Output the (X, Y) coordinate of the center of the cell containing the given text.  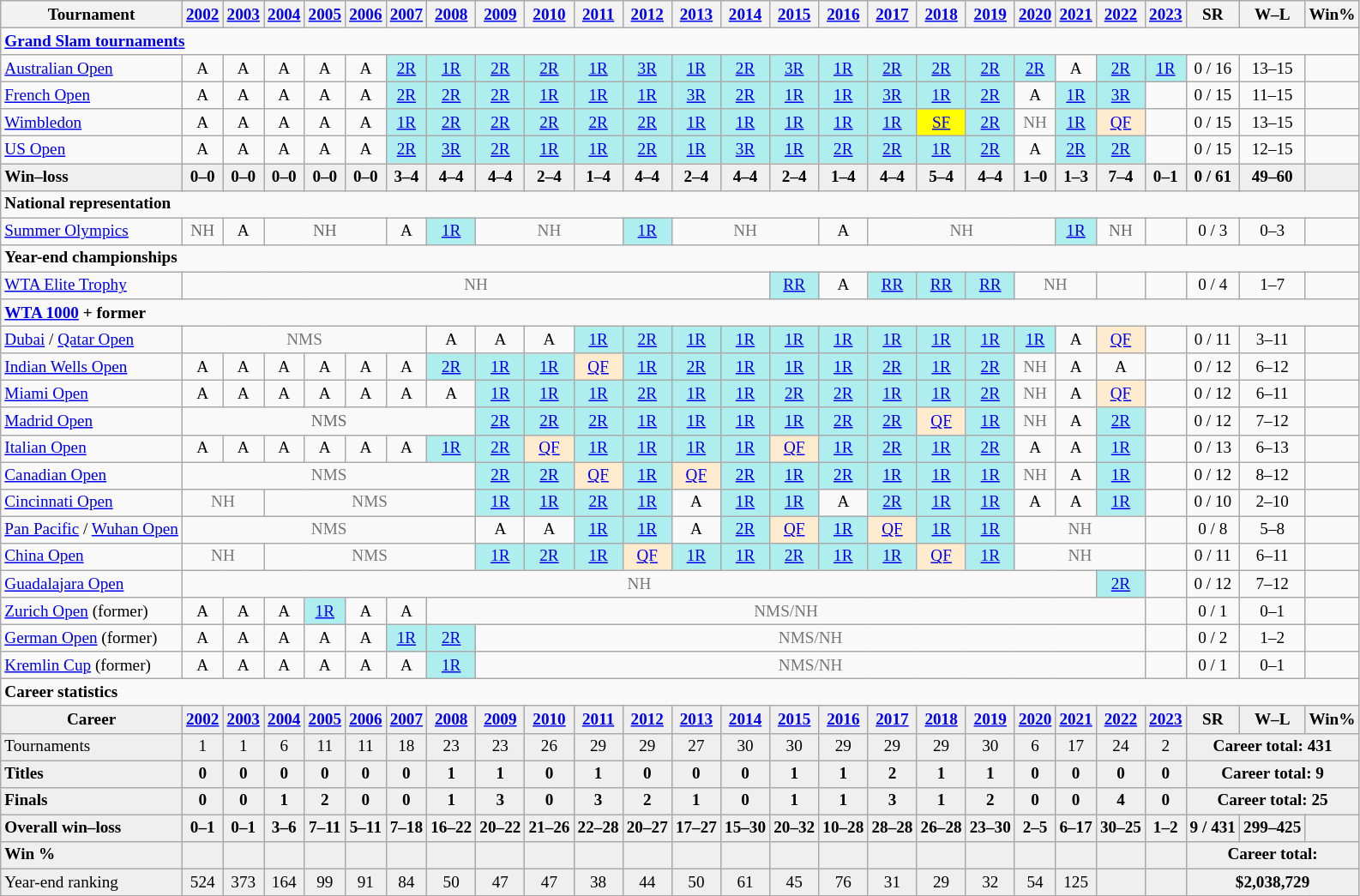
45 (794, 882)
20–27 (647, 828)
0–3 (1273, 232)
1–7 (1273, 286)
1–3 (1076, 177)
3–4 (406, 177)
0 / 3 (1213, 232)
2–5 (1035, 828)
61 (744, 882)
7–11 (325, 828)
32 (990, 882)
Career (92, 719)
30–25 (1120, 828)
Win–loss (92, 177)
Zurich Open (former) (92, 611)
6–12 (1273, 367)
0 / 4 (1213, 286)
21–26 (549, 828)
0 / 13 (1213, 448)
0 / 16 (1213, 69)
7–18 (406, 828)
Tournaments (92, 747)
Career total: 9 (1273, 773)
20–22 (501, 828)
Overall win–loss (92, 828)
Career total: (1273, 855)
Grand Slam tournaments (680, 41)
French Open (92, 95)
0 / 10 (1213, 502)
Australian Open (92, 69)
Canadian Open (92, 475)
38 (599, 882)
3–11 (1273, 340)
26–28 (942, 828)
Finals (92, 801)
China Open (92, 556)
Year-end championships (680, 258)
Wimbledon (92, 123)
5–8 (1273, 530)
125 (1076, 882)
SF (942, 123)
4 (1120, 801)
0 / 61 (1213, 177)
Career statistics (680, 693)
Cincinnati Open (92, 502)
44 (647, 882)
49–60 (1273, 177)
15–30 (744, 828)
US Open (92, 150)
Career total: 25 (1273, 801)
299–425 (1273, 828)
$2,038,729 (1273, 882)
164 (285, 882)
Summer Olympics (92, 232)
0 / 2 (1213, 638)
8–12 (1273, 475)
WTA Elite Trophy (92, 286)
28–28 (892, 828)
99 (325, 882)
0 / 8 (1213, 530)
6–13 (1273, 448)
31 (892, 882)
WTA 1000 + former (680, 313)
Year-end ranking (92, 882)
Kremlin Cup (former) (92, 665)
Madrid Open (92, 421)
11–15 (1273, 95)
3–6 (285, 828)
524 (202, 882)
54 (1035, 882)
18 (406, 747)
23–30 (990, 828)
Tournament (92, 15)
22–28 (599, 828)
Pan Pacific / Wuhan Open (92, 530)
2–10 (1273, 502)
5–11 (366, 828)
17 (1076, 747)
16–22 (451, 828)
Miami Open (92, 394)
91 (366, 882)
10–28 (844, 828)
17–27 (696, 828)
26 (549, 747)
76 (844, 882)
Guadalajara Open (92, 584)
24 (1120, 747)
373 (244, 882)
1–0 (1035, 177)
7–4 (1120, 177)
National representation (680, 204)
6–17 (1076, 828)
27 (696, 747)
Italian Open (92, 448)
Titles (92, 773)
5–4 (942, 177)
20–32 (794, 828)
12–15 (1273, 150)
German Open (former) (92, 638)
Dubai / Qatar Open (92, 340)
Indian Wells Open (92, 367)
9 / 431 (1213, 828)
Win % (92, 855)
Career total: 431 (1273, 747)
84 (406, 882)
